Detect which cell encompasses the target text, then output its (X, Y) center coordinate. 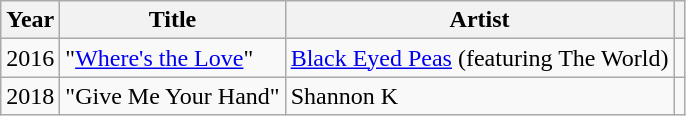
Shannon K (480, 96)
"Where's the Love" (172, 58)
Title (172, 20)
"Give Me Your Hand" (172, 96)
Artist (480, 20)
2016 (30, 58)
Black Eyed Peas (featuring The World) (480, 58)
2018 (30, 96)
Year (30, 20)
